Provide the [x, y] coordinate of the cell's center where the given text is located.  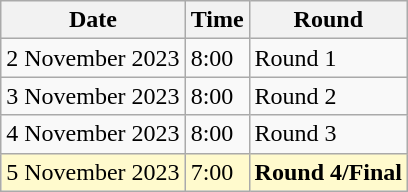
Time [217, 20]
Round 4/Final [328, 172]
Round [328, 20]
2 November 2023 [93, 58]
3 November 2023 [93, 96]
Round 2 [328, 96]
Round 1 [328, 58]
Round 3 [328, 134]
Date [93, 20]
4 November 2023 [93, 134]
5 November 2023 [93, 172]
7:00 [217, 172]
